Output the (X, Y) coordinate of the center of the cell containing the given text.  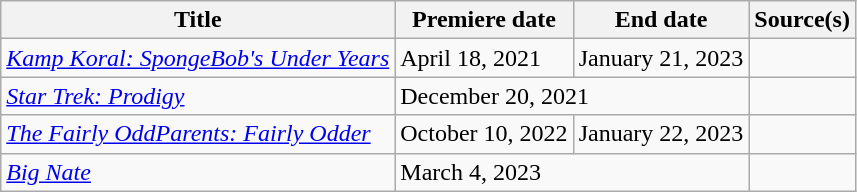
Big Nate (198, 172)
The Fairly OddParents: Fairly Odder (198, 134)
Star Trek: Prodigy (198, 96)
April 18, 2021 (484, 58)
December 20, 2021 (572, 96)
January 21, 2023 (661, 58)
Premiere date (484, 20)
January 22, 2023 (661, 134)
Source(s) (802, 20)
October 10, 2022 (484, 134)
Title (198, 20)
End date (661, 20)
March 4, 2023 (572, 172)
Kamp Koral: SpongeBob's Under Years (198, 58)
